Find where the given text appears and provide that cell's center as (x, y) coordinate. 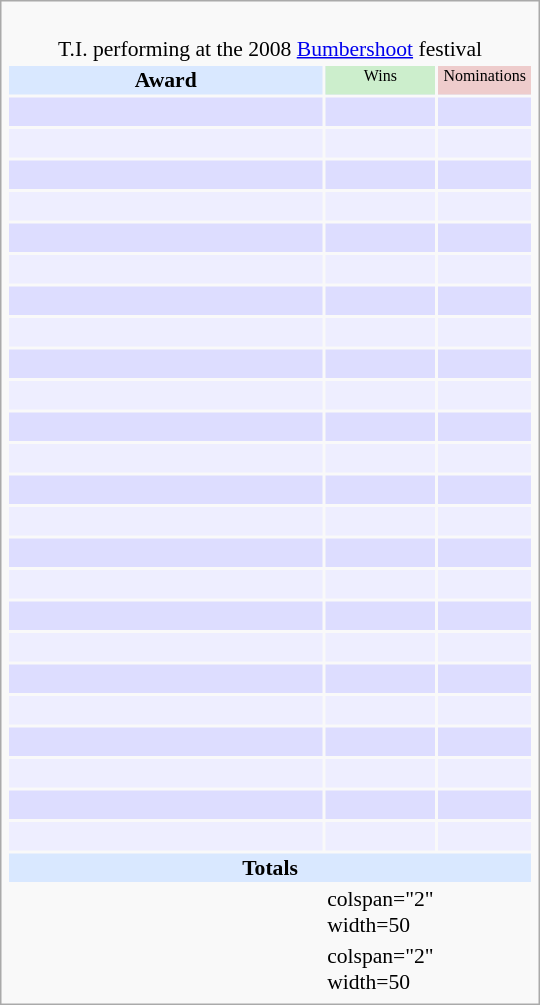
Nominations (484, 80)
T.I. performing at the 2008 Bumbershoot festival (270, 36)
Award (166, 80)
Wins (381, 80)
Totals (270, 867)
